Search for the cell housing the specified text and yield its (X, Y) center coordinate. 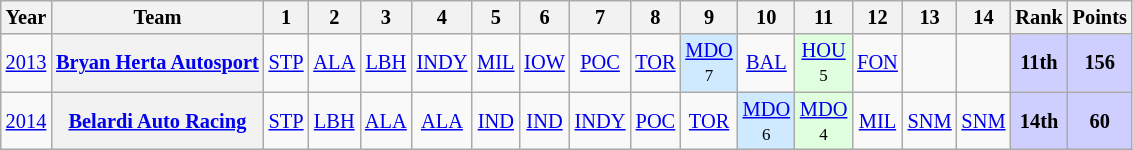
13 (930, 17)
11 (824, 17)
11th (1038, 63)
BAL (766, 63)
Team (157, 17)
2014 (26, 121)
MDO6 (766, 121)
Belardi Auto Racing (157, 121)
12 (877, 17)
IOW (544, 63)
HOU5 (824, 63)
FON (877, 63)
8 (655, 17)
4 (442, 17)
10 (766, 17)
60 (1100, 121)
5 (496, 17)
1 (286, 17)
Bryan Herta Autosport (157, 63)
MDO7 (708, 63)
Year (26, 17)
Rank (1038, 17)
Points (1100, 17)
7 (600, 17)
2013 (26, 63)
14th (1038, 121)
MDO4 (824, 121)
156 (1100, 63)
2 (334, 17)
3 (386, 17)
14 (984, 17)
6 (544, 17)
9 (708, 17)
